Identify which cell holds the provided text, then report its (x, y) central coordinate. 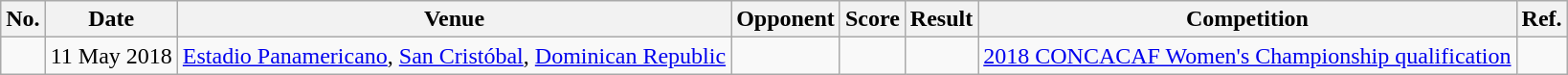
Venue (454, 19)
Estadio Panamericano, San Cristóbal, Dominican Republic (454, 56)
Opponent (786, 19)
No. (23, 19)
Competition (1247, 19)
Score (872, 19)
Date (111, 19)
Ref. (1541, 19)
2018 CONCACAF Women's Championship qualification (1247, 56)
11 May 2018 (111, 56)
Result (941, 19)
